Return the [X, Y] coordinate for the center point of the cell that contains the specified text.  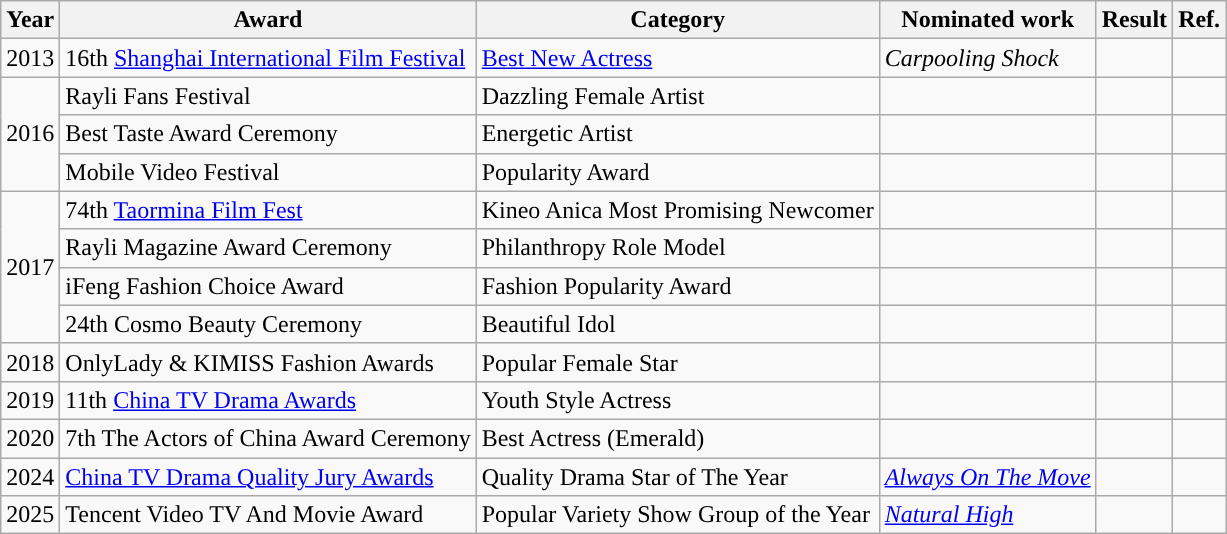
2024 [30, 477]
Year [30, 20]
74th Taormina Film Fest [268, 210]
2018 [30, 362]
Rayli Fans Festival [268, 96]
2019 [30, 400]
Best Taste Award Ceremony [268, 134]
Category [678, 20]
Kineo Anica Most Promising Newcomer [678, 210]
Ref. [1200, 20]
2025 [30, 515]
China TV Drama Quality Jury Awards [268, 477]
Youth Style Actress [678, 400]
Quality Drama Star of The Year [678, 477]
Best New Actress [678, 58]
24th Cosmo Beauty Ceremony [268, 324]
16th Shanghai International Film Festival [268, 58]
Energetic Artist [678, 134]
Popular Female Star [678, 362]
Result [1134, 20]
Award [268, 20]
2013 [30, 58]
2016 [30, 134]
Carpooling Shock [988, 58]
Fashion Popularity Award [678, 286]
Dazzling Female Artist [678, 96]
2020 [30, 438]
Best Actress (Emerald) [678, 438]
Natural High [988, 515]
Beautiful Idol [678, 324]
Tencent Video TV And Movie Award [268, 515]
Popular Variety Show Group of the Year [678, 515]
Always On The Move [988, 477]
Nominated work [988, 20]
2017 [30, 267]
iFeng Fashion Choice Award [268, 286]
11th China TV Drama Awards [268, 400]
OnlyLady & KIMISS Fashion Awards [268, 362]
7th The Actors of China Award Ceremony [268, 438]
Popularity Award [678, 172]
Philanthropy Role Model [678, 248]
Rayli Magazine Award Ceremony [268, 248]
Mobile Video Festival [268, 172]
